Pinpoint the cell where the given text exists, returning its (x, y) midpoint coordinate. 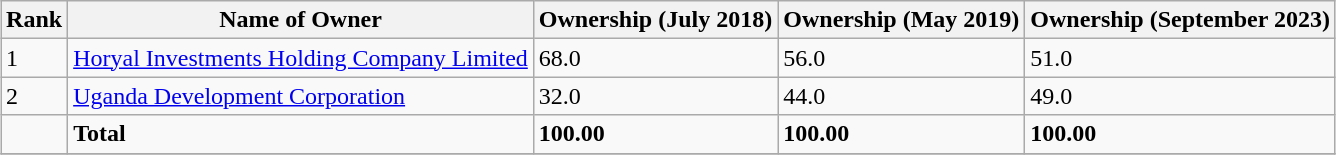
Rank (34, 20)
2 (34, 96)
44.0 (902, 96)
Uganda Development Corporation (301, 96)
Total (301, 134)
51.0 (1180, 58)
Ownership (September 2023) (1180, 20)
32.0 (655, 96)
Horyal Investments Holding Company Limited (301, 58)
49.0 (1180, 96)
68.0 (655, 58)
56.0 (902, 58)
Name of Owner (301, 20)
1 (34, 58)
Ownership (May 2019) (902, 20)
Ownership (July 2018) (655, 20)
